Return (X, Y) of the center of cell containing provided text 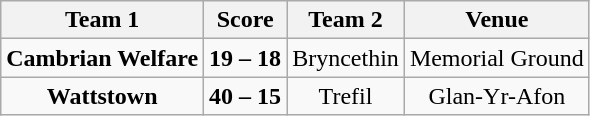
Glan-Yr-Afon (496, 96)
Cambrian Welfare (102, 58)
19 – 18 (246, 58)
Team 1 (102, 20)
Bryncethin (346, 58)
Memorial Ground (496, 58)
Wattstown (102, 96)
Score (246, 20)
40 – 15 (246, 96)
Venue (496, 20)
Team 2 (346, 20)
Trefil (346, 96)
